Search for the cell housing the specified text and yield its (X, Y) center coordinate. 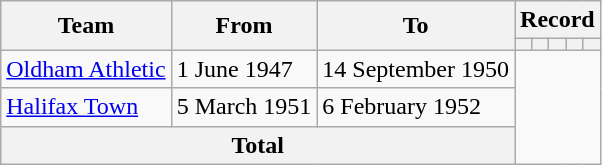
Halifax Town (86, 107)
Team (86, 26)
14 September 1950 (416, 69)
1 June 1947 (244, 69)
To (416, 26)
From (244, 26)
Oldham Athletic (86, 69)
6 February 1952 (416, 107)
Record (558, 20)
Total (258, 145)
5 March 1951 (244, 107)
